Return the [x, y] coordinate for the center point of the cell that contains the specified text.  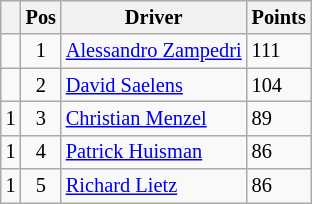
Christian Menzel [154, 118]
Pos [41, 17]
104 [279, 85]
Driver [154, 17]
5 [41, 186]
Alessandro Zampedri [154, 51]
Points [279, 17]
111 [279, 51]
4 [41, 152]
3 [41, 118]
89 [279, 118]
Patrick Huisman [154, 152]
David Saelens [154, 85]
Richard Lietz [154, 186]
2 [41, 85]
